Pinpoint the cell where the given text exists, returning its [X, Y] midpoint coordinate. 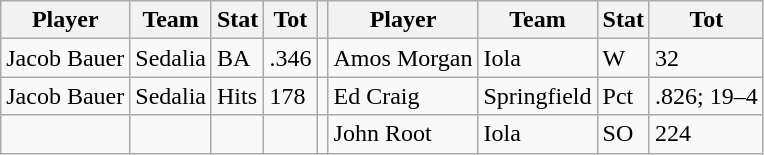
Hits [237, 96]
32 [706, 58]
.826; 19–4 [706, 96]
178 [290, 96]
Pct [623, 96]
Ed Craig [403, 96]
SO [623, 134]
224 [706, 134]
W [623, 58]
Springfield [538, 96]
BA [237, 58]
John Root [403, 134]
.346 [290, 58]
Amos Morgan [403, 58]
